Provide the [X, Y] coordinate of the cell's center where the given text is located.  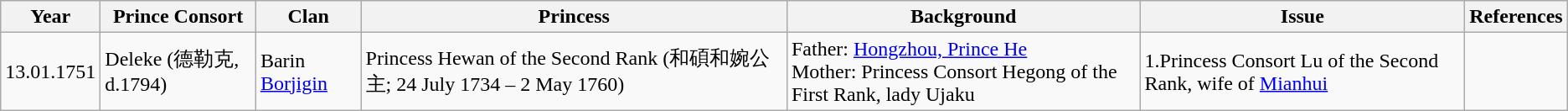
1.Princess Consort Lu of the Second Rank, wife of Mianhui [1302, 71]
Father: Hongzhou, Prince HeMother: Princess Consort Hegong of the First Rank, lady Ujaku [963, 71]
Barin Borjigin [308, 71]
Princess [574, 17]
Background [963, 17]
Princess Hewan of the Second Rank (和碩和婉公主; 24 July 1734 – 2 May 1760) [574, 71]
References [1516, 17]
Deleke (德勒克, d.1794) [178, 71]
Year [50, 17]
Prince Consort [178, 17]
Issue [1302, 17]
Clan [308, 17]
13.01.1751 [50, 71]
